Pinpoint the cell where the given text exists, returning its [X, Y] midpoint coordinate. 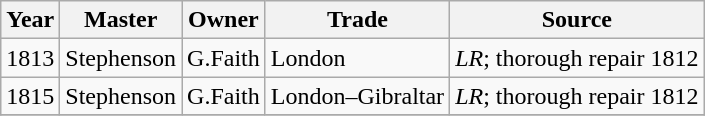
Trade [357, 20]
1815 [30, 96]
Master [121, 20]
London [357, 58]
Source [577, 20]
1813 [30, 58]
Year [30, 20]
London–Gibraltar [357, 96]
Owner [224, 20]
